Identify which cell holds the provided text, then report its [x, y] central coordinate. 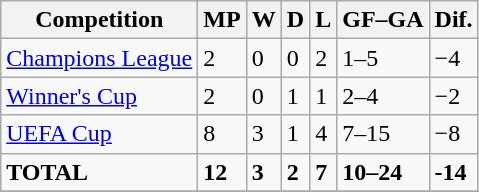
UEFA Cup [100, 134]
Winner's Cup [100, 96]
D [295, 20]
8 [222, 134]
1–5 [383, 58]
Dif. [454, 20]
−8 [454, 134]
−2 [454, 96]
7 [324, 172]
12 [222, 172]
4 [324, 134]
TOTAL [100, 172]
W [264, 20]
10–24 [383, 172]
2–4 [383, 96]
7–15 [383, 134]
MP [222, 20]
GF–GA [383, 20]
L [324, 20]
-14 [454, 172]
Competition [100, 20]
Champions League [100, 58]
−4 [454, 58]
